Determine the [x, y] coordinate at the center of the cell enclosing the given text.  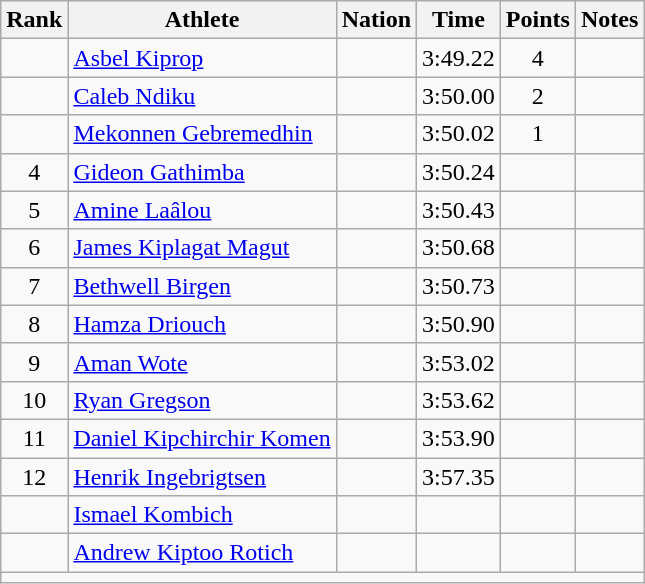
6 [34, 248]
3:50.43 [459, 210]
3:53.90 [459, 438]
James Kiplagat Magut [202, 248]
3:49.22 [459, 58]
3:50.00 [459, 96]
Aman Wote [202, 362]
Hamza Driouch [202, 324]
Amine Laâlou [202, 210]
Caleb Ndiku [202, 96]
3:50.73 [459, 286]
Notes [609, 20]
Bethwell Birgen [202, 286]
1 [538, 134]
2 [538, 96]
3:50.68 [459, 248]
3:50.90 [459, 324]
Nation [376, 20]
8 [34, 324]
9 [34, 362]
5 [34, 210]
11 [34, 438]
7 [34, 286]
Athlete [202, 20]
3:50.24 [459, 172]
Ryan Gregson [202, 400]
Ismael Kombich [202, 515]
3:57.35 [459, 477]
12 [34, 477]
Rank [34, 20]
Points [538, 20]
Asbel Kiprop [202, 58]
3:50.02 [459, 134]
Mekonnen Gebremedhin [202, 134]
Time [459, 20]
Daniel Kipchirchir Komen [202, 438]
Gideon Gathimba [202, 172]
3:53.62 [459, 400]
Henrik Ingebrigtsen [202, 477]
3:53.02 [459, 362]
10 [34, 400]
Andrew Kiptoo Rotich [202, 553]
